Locate the cell with the specified text and output its (X, Y) center coordinate. 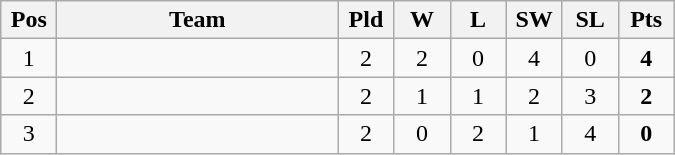
Pld (366, 20)
Pts (646, 20)
Pos (29, 20)
Team (198, 20)
L (478, 20)
SL (590, 20)
W (422, 20)
SW (534, 20)
